Capture the cell that displays the provided text and extract its [X, Y] central coordinate. 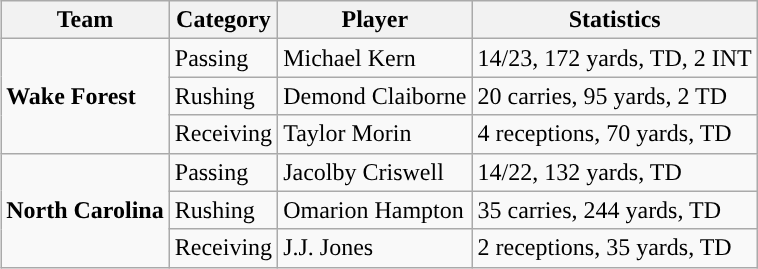
Statistics [614, 20]
Jacolby Criswell [375, 172]
2 receptions, 35 yards, TD [614, 248]
Team [86, 20]
Omarion Hampton [375, 210]
4 receptions, 70 yards, TD [614, 134]
14/22, 132 yards, TD [614, 172]
Michael Kern [375, 58]
North Carolina [86, 210]
Category [223, 20]
Wake Forest [86, 96]
Taylor Morin [375, 134]
14/23, 172 yards, TD, 2 INT [614, 58]
Demond Claiborne [375, 96]
20 carries, 95 yards, 2 TD [614, 96]
35 carries, 244 yards, TD [614, 210]
J.J. Jones [375, 248]
Player [375, 20]
